Find where the given text appears and provide that cell's center as (X, Y) coordinate. 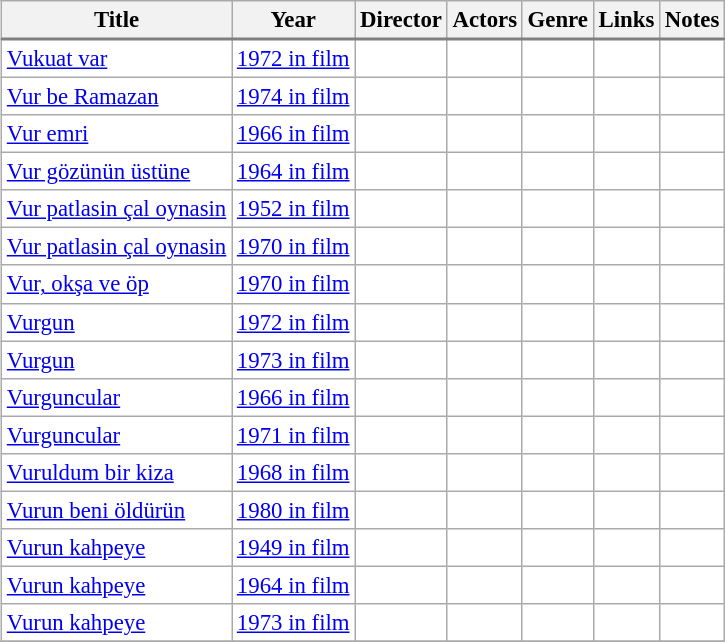
Genre (558, 20)
1980 in film (294, 510)
1968 in film (294, 472)
1974 in film (294, 96)
Vur gözünün üstüne (117, 172)
Vukuat var (117, 58)
1949 in film (294, 548)
Title (117, 20)
Vurun beni öldürün (117, 510)
Year (294, 20)
Vur be Ramazan (117, 96)
Vur emri (117, 134)
Vuruldum bir kiza (117, 472)
Notes (692, 20)
Links (626, 20)
Director (401, 20)
1952 in film (294, 209)
Vur, okşa ve öp (117, 284)
1971 in film (294, 435)
Actors (484, 20)
